Return [X, Y] of the center of cell containing provided text 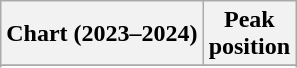
Peakposition [249, 34]
Chart (2023–2024) [102, 34]
